For the text-containing cell, return its midpoint in [x, y] coordinate format. 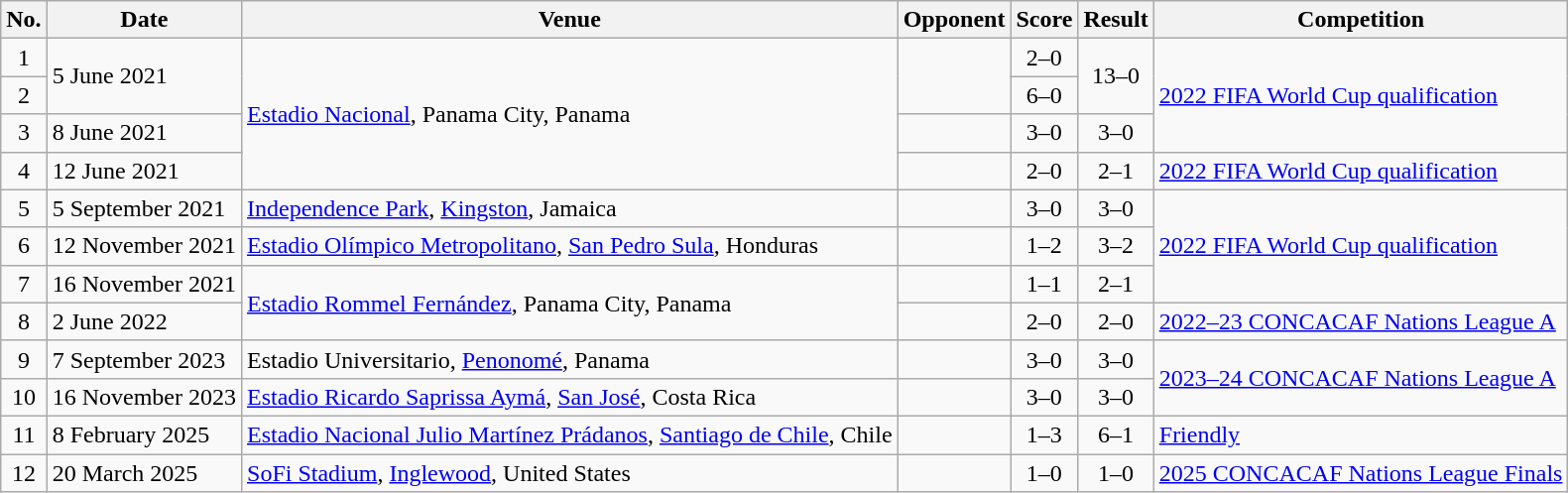
13–0 [1116, 76]
7 September 2023 [144, 359]
12 November 2021 [144, 246]
2 [24, 95]
Estadio Rommel Fernández, Panama City, Panama [570, 303]
Venue [570, 20]
1–3 [1044, 434]
6–1 [1116, 434]
4 [24, 171]
12 [24, 473]
10 [24, 397]
5 September 2021 [144, 208]
8 June 2021 [144, 133]
9 [24, 359]
8 February 2025 [144, 434]
No. [24, 20]
3 [24, 133]
Date [144, 20]
Opponent [954, 20]
Competition [1361, 20]
Result [1116, 20]
Estadio Universitario, Penonomé, Panama [570, 359]
6–0 [1044, 95]
SoFi Stadium, Inglewood, United States [570, 473]
3–2 [1116, 246]
Independence Park, Kingston, Jamaica [570, 208]
6 [24, 246]
11 [24, 434]
Estadio Ricardo Saprissa Aymá, San José, Costa Rica [570, 397]
1 [24, 58]
Score [1044, 20]
7 [24, 284]
16 November 2023 [144, 397]
5 June 2021 [144, 76]
20 March 2025 [144, 473]
1–1 [1044, 284]
2025 CONCACAF Nations League Finals [1361, 473]
Friendly [1361, 434]
1–2 [1044, 246]
16 November 2021 [144, 284]
Estadio Nacional, Panama City, Panama [570, 114]
8 [24, 321]
2 June 2022 [144, 321]
2022–23 CONCACAF Nations League A [1361, 321]
2023–24 CONCACAF Nations League A [1361, 378]
12 June 2021 [144, 171]
Estadio Nacional Julio Martínez Prádanos, Santiago de Chile, Chile [570, 434]
5 [24, 208]
Estadio Olímpico Metropolitano, San Pedro Sula, Honduras [570, 246]
